Return (X, Y) of the center of cell containing provided text 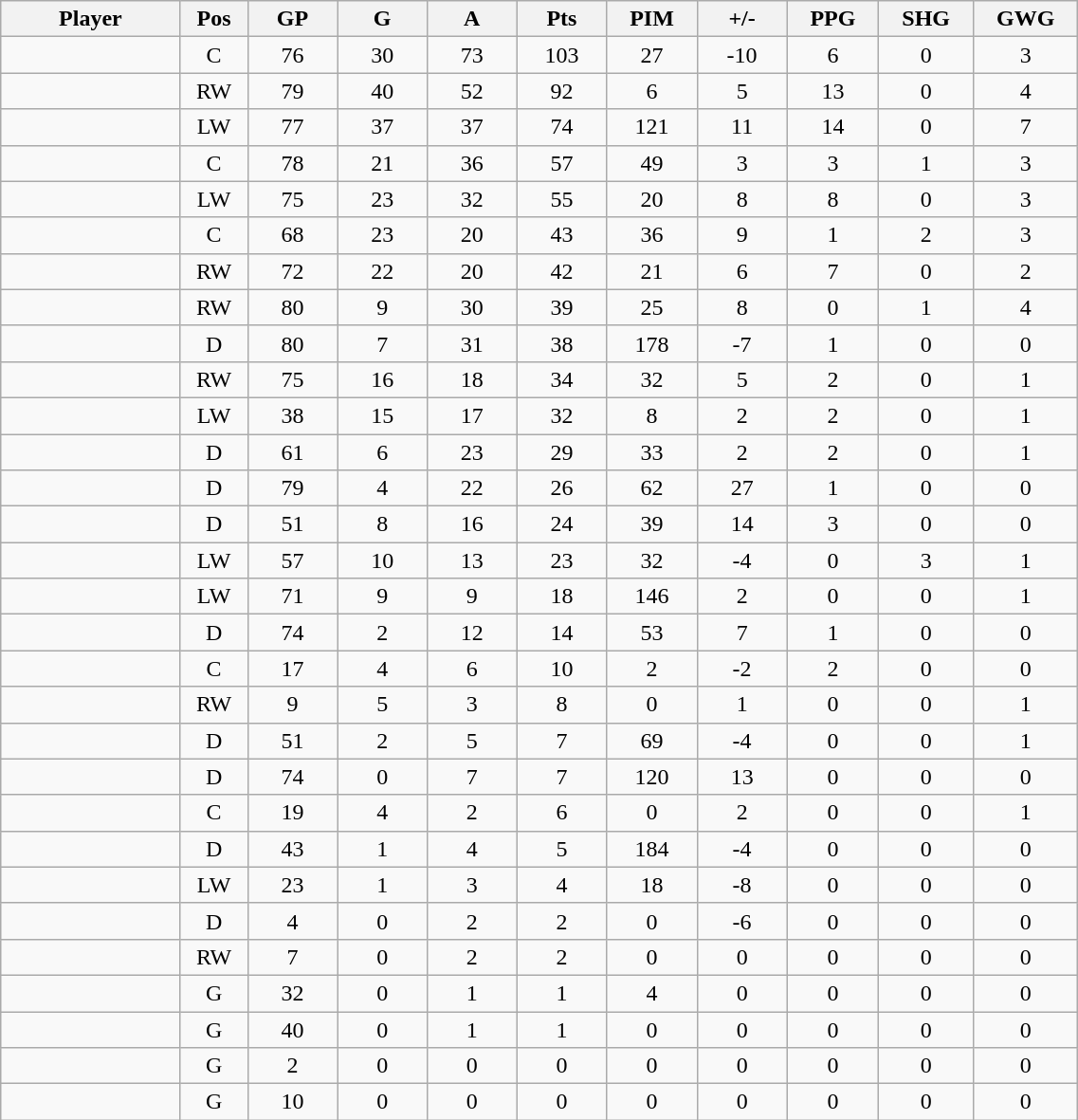
-8 (741, 885)
69 (652, 741)
A (472, 19)
25 (652, 307)
76 (292, 55)
62 (652, 488)
12 (472, 633)
-2 (741, 669)
Pos (214, 19)
42 (561, 271)
SHG (926, 19)
31 (472, 343)
73 (472, 55)
11 (741, 127)
Pts (561, 19)
61 (292, 452)
Player (91, 19)
GP (292, 19)
34 (561, 379)
146 (652, 597)
78 (292, 163)
121 (652, 127)
29 (561, 452)
15 (383, 415)
24 (561, 524)
120 (652, 777)
55 (561, 199)
68 (292, 235)
+/- (741, 19)
77 (292, 127)
PPG (832, 19)
71 (292, 597)
52 (472, 91)
178 (652, 343)
-10 (741, 55)
92 (561, 91)
19 (292, 813)
53 (652, 633)
184 (652, 849)
-6 (741, 921)
GWG (1025, 19)
103 (561, 55)
-7 (741, 343)
33 (652, 452)
PIM (652, 19)
49 (652, 163)
72 (292, 271)
26 (561, 488)
